Output the (X, Y) coordinate of the center of the cell containing the given text.  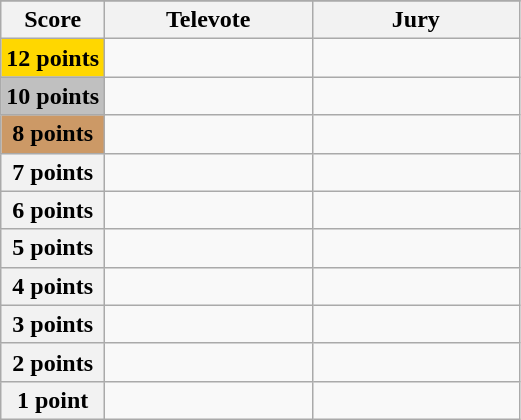
4 points (53, 286)
5 points (53, 248)
1 point (53, 400)
Jury (416, 20)
8 points (53, 134)
6 points (53, 210)
10 points (53, 96)
12 points (53, 58)
Televote (209, 20)
Score (53, 20)
3 points (53, 324)
7 points (53, 172)
2 points (53, 362)
